Provide the (X, Y) coordinate of the cell's center where the given text is located.  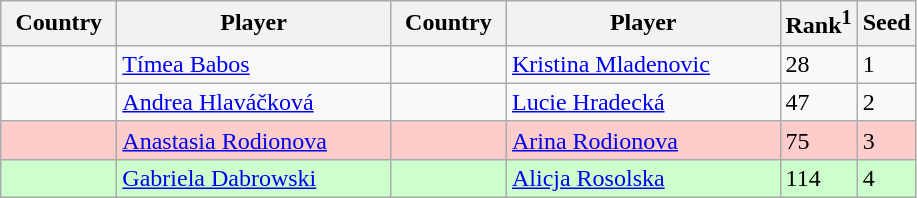
Anastasia Rodionova (254, 140)
Arina Rodionova (643, 140)
2 (886, 102)
Andrea Hlaváčková (254, 102)
1 (886, 64)
Gabriela Dabrowski (254, 178)
47 (818, 102)
Seed (886, 24)
3 (886, 140)
Alicja Rosolska (643, 178)
Tímea Babos (254, 64)
Kristina Mladenovic (643, 64)
Rank1 (818, 24)
Lucie Hradecká (643, 102)
28 (818, 64)
114 (818, 178)
75 (818, 140)
4 (886, 178)
